Return the (X, Y) coordinate for the center point of the cell that contains the specified text.  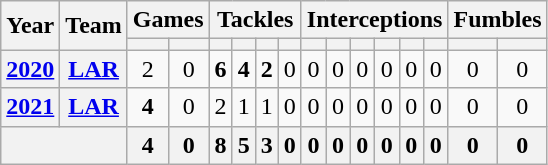
5 (244, 145)
8 (220, 145)
6 (220, 69)
Interceptions (374, 20)
Tackles (255, 20)
Team (94, 26)
3 (266, 145)
Year (30, 26)
Games (168, 20)
Fumbles (498, 20)
2020 (30, 69)
2021 (30, 107)
